Locate the cell with the specified text and output its (X, Y) center coordinate. 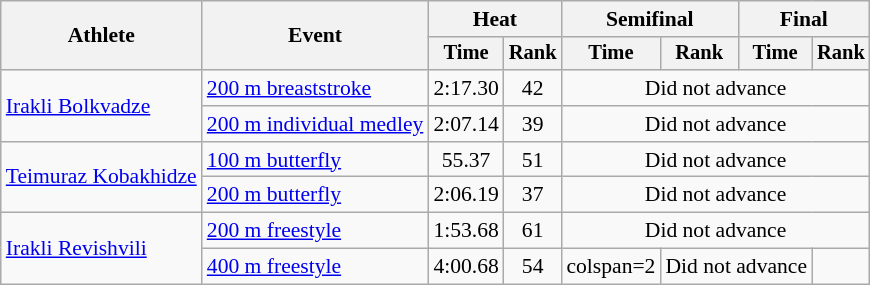
2:07.14 (466, 124)
1:53.68 (466, 231)
200 m individual medley (316, 124)
Final (804, 19)
42 (533, 88)
Athlete (102, 36)
Event (316, 36)
2:06.19 (466, 195)
Heat (494, 19)
Irakli Bolkvadze (102, 106)
Teimuraz Kobakhidze (102, 178)
colspan=2 (610, 267)
39 (533, 124)
37 (533, 195)
54 (533, 267)
Irakli Revishvili (102, 248)
200 m breaststroke (316, 88)
51 (533, 160)
4:00.68 (466, 267)
2:17.30 (466, 88)
200 m butterfly (316, 195)
400 m freestyle (316, 267)
100 m butterfly (316, 160)
55.37 (466, 160)
Semifinal (650, 19)
61 (533, 231)
200 m freestyle (316, 231)
